Identify which cell holds the provided text, then report its (X, Y) central coordinate. 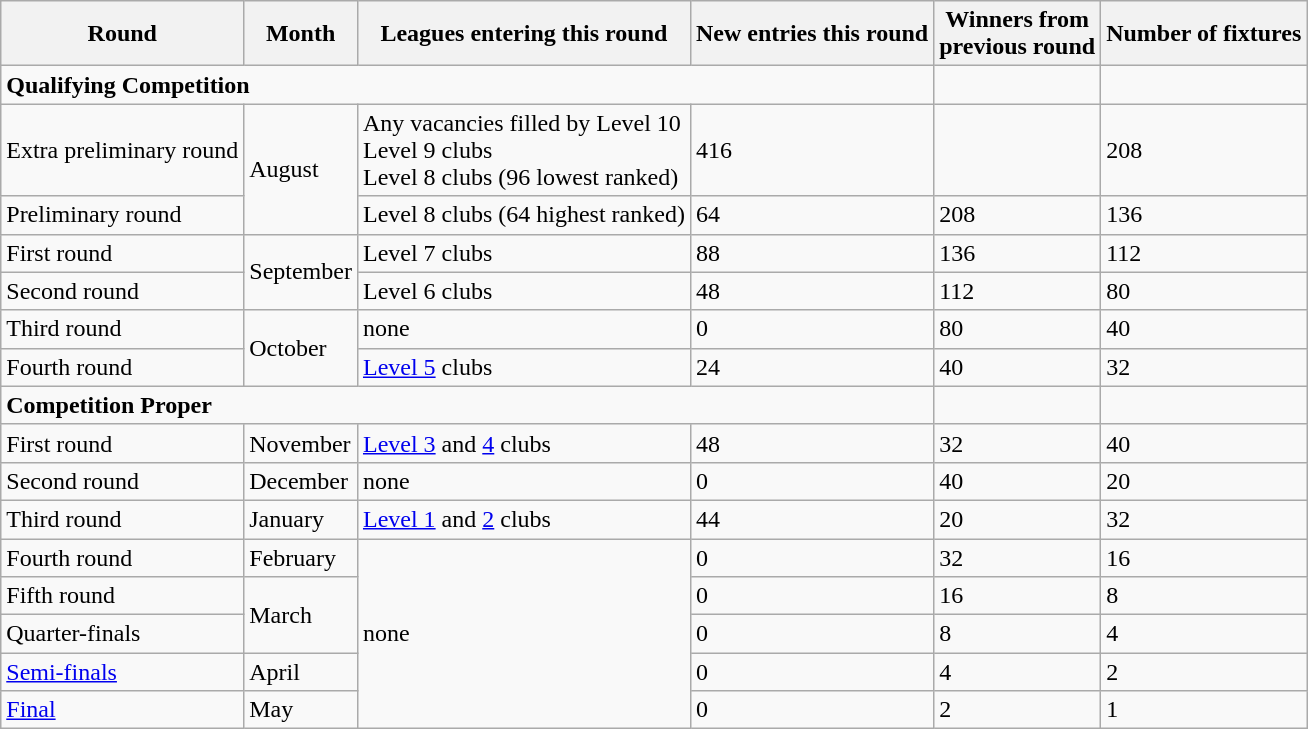
24 (812, 367)
Level 8 clubs (64 highest ranked) (524, 215)
January (301, 519)
Level 6 clubs (524, 291)
64 (812, 215)
Any vacancies filled by Level 10Level 9 clubsLevel 8 clubs (96 lowest ranked) (524, 150)
44 (812, 519)
November (301, 443)
September (301, 272)
Competition Proper (468, 405)
April (301, 672)
416 (812, 150)
Level 3 and 4 clubs (524, 443)
October (301, 348)
December (301, 481)
Round (122, 34)
Winners fromprevious round (1018, 34)
Extra preliminary round (122, 150)
Level 1 and 2 clubs (524, 519)
May (301, 710)
Quarter-finals (122, 634)
Qualifying Competition (468, 85)
August (301, 169)
Semi-finals (122, 672)
Level 7 clubs (524, 253)
March (301, 615)
Fifth round (122, 596)
Preliminary round (122, 215)
Final (122, 710)
88 (812, 253)
Month (301, 34)
Number of fixtures (1204, 34)
Level 5 clubs (524, 367)
New entries this round (812, 34)
1 (1204, 710)
Leagues entering this round (524, 34)
February (301, 557)
